Locate the cell with the specified text and output its [x, y] center coordinate. 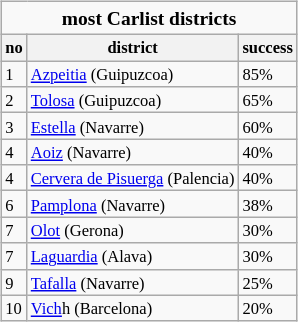
Cervera de Pisuerga (Palencia) [133, 178]
1 [14, 74]
most Carlist districts [149, 18]
9 [14, 282]
6 [14, 204]
Tafalla (Navarre) [133, 282]
success [267, 48]
no [14, 48]
Olot (Gerona) [133, 230]
65% [267, 100]
2 [14, 100]
Azpeitia (Guipuzcoa) [133, 74]
38% [267, 204]
60% [267, 126]
Aoiz (Navarre) [133, 152]
20% [267, 308]
25% [267, 282]
3 [14, 126]
Estella (Navarre) [133, 126]
Tolosa (Guipuzcoa) [133, 100]
district [133, 48]
10 [14, 308]
Pamplona (Navarre) [133, 204]
85% [267, 74]
Laguardia (Alava) [133, 256]
Vichh (Barcelona) [133, 308]
